Provide the [X, Y] coordinate of the cell's center where the given text is located.  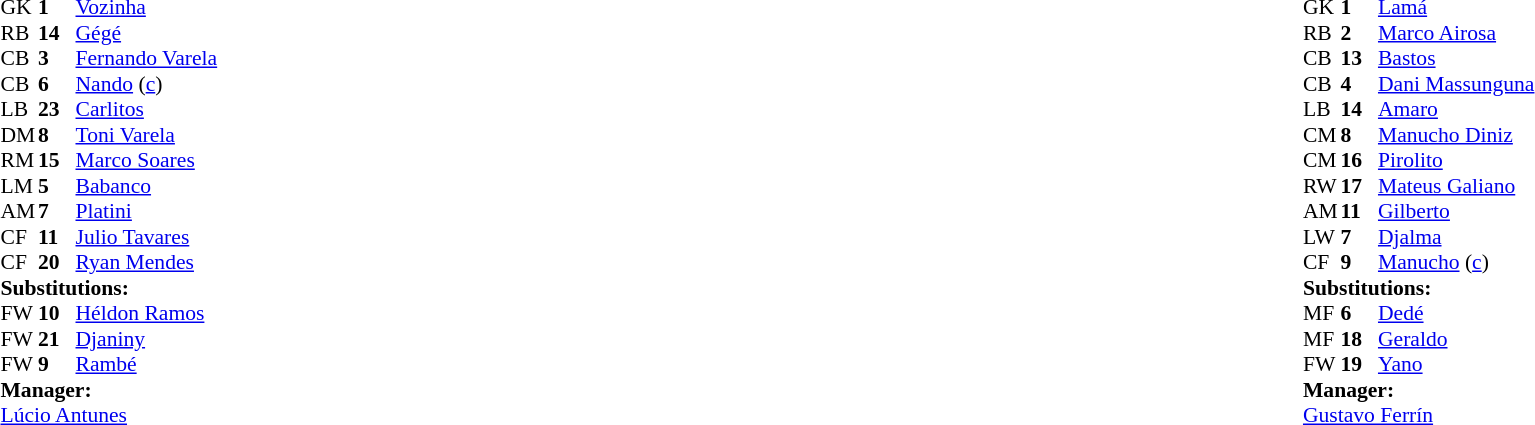
Ryan Mendes [147, 263]
18 [1359, 339]
Manucho Diniz [1456, 135]
19 [1359, 365]
13 [1359, 59]
Djalma [1456, 237]
Gilberto [1456, 211]
Dani Massunguna [1456, 84]
23 [57, 109]
2 [1359, 33]
17 [1359, 186]
Marco Airosa [1456, 33]
Mateus Galiano [1456, 186]
Geraldo [1456, 339]
Manucho (c) [1456, 263]
Marco Soares [147, 161]
Djaniny [147, 339]
15 [57, 161]
10 [57, 313]
Pirolito [1456, 161]
Dedé [1456, 313]
5 [57, 186]
LW [1322, 237]
21 [57, 339]
Carlitos [147, 109]
Héldon Ramos [147, 313]
20 [57, 263]
Bastos [1456, 59]
Babanco [147, 186]
DM [19, 135]
Amaro [1456, 109]
Nando (c) [147, 84]
Platini [147, 211]
Yano [1456, 365]
RW [1322, 186]
4 [1359, 84]
RM [19, 161]
Rambé [147, 365]
3 [57, 59]
Gégé [147, 33]
Julio Tavares [147, 237]
16 [1359, 161]
Fernando Varela [147, 59]
LM [19, 186]
Toni Varela [147, 135]
